Pinpoint the cell where the given text exists, returning its (X, Y) midpoint coordinate. 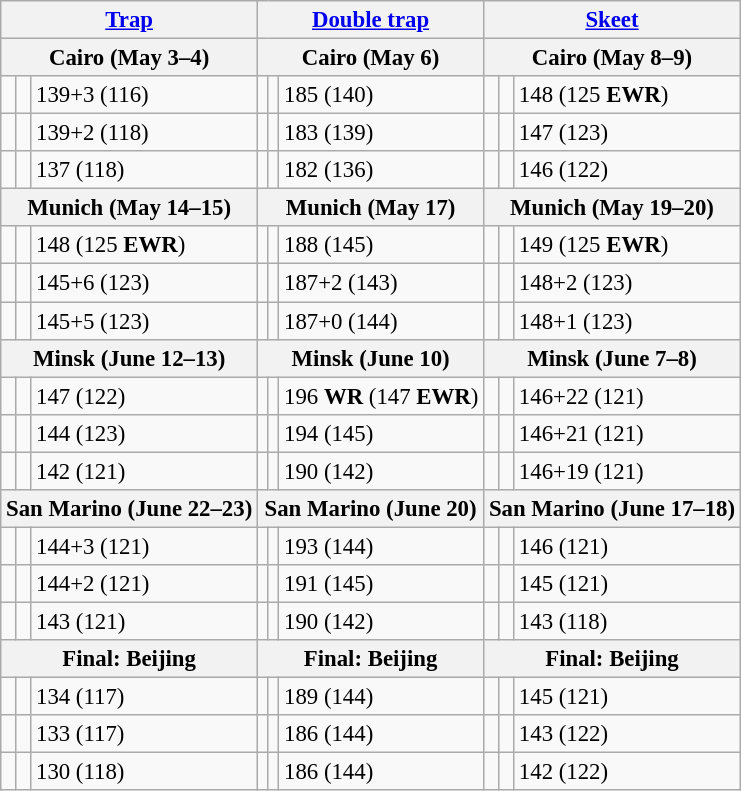
139+2 (118) (144, 133)
193 (144) (382, 546)
Skeet (612, 20)
San Marino (June 17–18) (612, 509)
Trap (130, 20)
Munich (May 14–15) (130, 208)
137 (118) (144, 170)
194 (145) (382, 433)
144+3 (121) (144, 546)
187+0 (144) (382, 321)
143 (118) (628, 621)
Cairo (May 8–9) (612, 58)
146+21 (121) (628, 433)
Minsk (June 10) (371, 358)
146+19 (121) (628, 471)
143 (122) (628, 734)
142 (121) (144, 471)
189 (144) (382, 697)
185 (140) (382, 95)
145+5 (123) (144, 321)
148+2 (123) (628, 283)
Cairo (May 6) (371, 58)
139+3 (116) (144, 95)
147 (122) (144, 396)
146 (121) (628, 546)
188 (145) (382, 245)
134 (117) (144, 697)
Minsk (June 12–13) (130, 358)
187+2 (143) (382, 283)
San Marino (June 20) (371, 509)
196 WR (147 EWR) (382, 396)
183 (139) (382, 133)
182 (136) (382, 170)
Munich (May 17) (371, 208)
Minsk (June 7–8) (612, 358)
149 (125 EWR) (628, 245)
133 (117) (144, 734)
Double trap (371, 20)
130 (118) (144, 772)
143 (121) (144, 621)
191 (145) (382, 584)
Munich (May 19–20) (612, 208)
144+2 (121) (144, 584)
146+22 (121) (628, 396)
145+6 (123) (144, 283)
San Marino (June 22–23) (130, 509)
Cairo (May 3–4) (130, 58)
142 (122) (628, 772)
144 (123) (144, 433)
146 (122) (628, 170)
148+1 (123) (628, 321)
147 (123) (628, 133)
